Identify which cell holds the provided text, then report its [x, y] central coordinate. 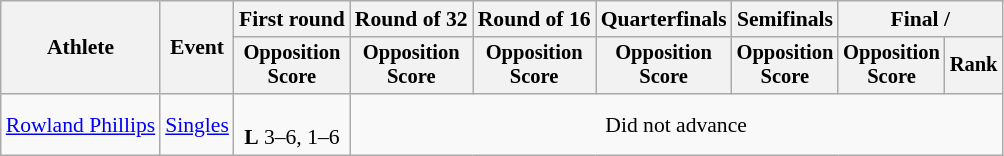
Quarterfinals [664, 19]
Rowland Phillips [80, 124]
Singles [197, 124]
L 3–6, 1–6 [292, 124]
Rank [974, 66]
Athlete [80, 48]
Final / [920, 19]
Semifinals [786, 19]
Did not advance [676, 124]
Event [197, 48]
Round of 32 [412, 19]
First round [292, 19]
Round of 16 [534, 19]
